Output the [X, Y] coordinate of the center of the cell containing the given text.  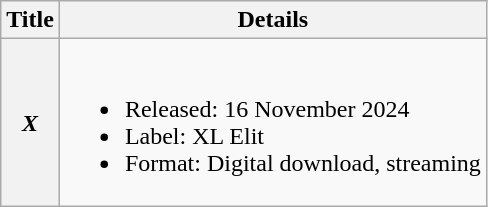
Title [30, 20]
X [30, 122]
Released: 16 November 2024Label: XL ElitFormat: Digital download, streaming [272, 122]
Details [272, 20]
